Detect which cell encompasses the target text, then output its [X, Y] center coordinate. 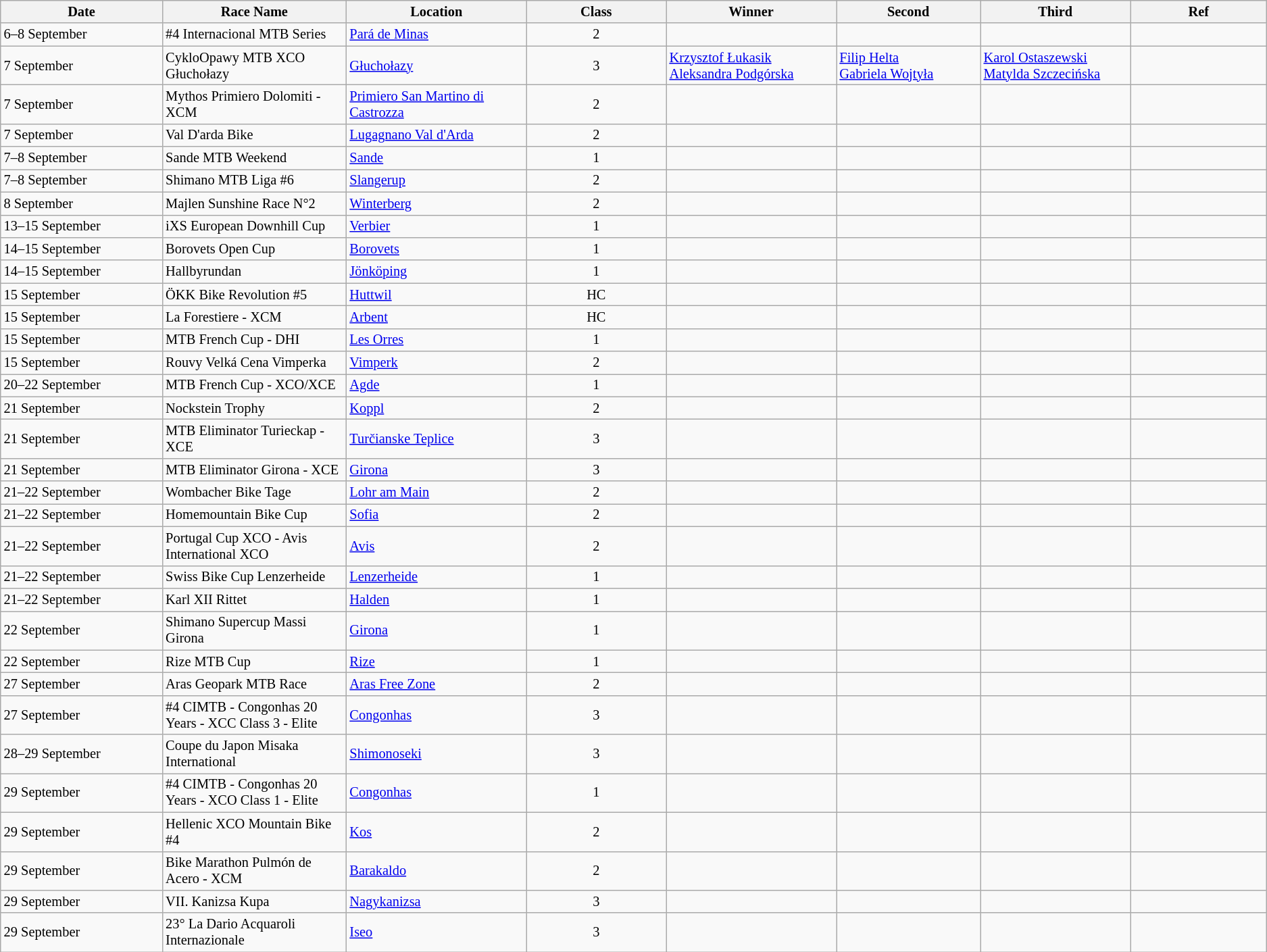
Huttwil [437, 295]
Wombacher Bike Tage [254, 493]
Arbent [437, 317]
Verbier [437, 226]
Second [908, 11]
Aras Geopark MTB Race [254, 684]
#4 CIMTB - Congonhas 20 Years - XCO Class 1 - Elite [254, 793]
Filip Helta Gabriela Wojtyła [908, 66]
Avis [437, 546]
Majlen Sunshine Race N°2 [254, 203]
Third [1055, 11]
La Forestiere - XCM [254, 317]
Winner [751, 11]
Aras Free Zone [437, 684]
20–22 September [82, 385]
CykloOpawy MTB XCO Głuchołazy [254, 66]
Race Name [254, 11]
Slangerup [437, 180]
#4 Internacional MTB Series [254, 34]
MTB Eliminator Turieckap - XCE [254, 439]
Nagykanizsa [437, 901]
Barakaldo [437, 871]
#4 CIMTB - Congonhas 20 Years - XCC Class 3 - Elite [254, 715]
Karl XII Rittet [254, 599]
Swiss Bike Cup Lenzerheide [254, 577]
28–29 September [82, 754]
Sofia [437, 515]
Głuchołazy [437, 66]
Portugal Cup XCO - Avis International XCO [254, 546]
Homemountain Bike Cup [254, 515]
Rize MTB Cup [254, 661]
Rouvy Velká Cena Vimperka [254, 363]
Shimano MTB Liga #6 [254, 180]
Pará de Minas [437, 34]
Halden [437, 599]
Turčianske Teplice [437, 439]
Sande [437, 158]
Borovets Open Cup [254, 249]
VII. Kanizsa Kupa [254, 901]
Koppl [437, 408]
Sande MTB Weekend [254, 158]
Class [596, 11]
Mythos Primiero Dolomiti - XCM [254, 104]
Vimperk [437, 363]
Bike Marathon Pulmón de Acero - XCM [254, 871]
Lenzerheide [437, 577]
Hallbyrundan [254, 272]
Ref [1199, 11]
13–15 September [82, 226]
Coupe du Japon Misaka International [254, 754]
ÖKK Bike Revolution #5 [254, 295]
8 September [82, 203]
Karol Ostaszewski Matylda Szczecińska [1055, 66]
Val D'arda Bike [254, 135]
Borovets [437, 249]
Location [437, 11]
Lohr am Main [437, 493]
iXS European Downhill Cup [254, 226]
Nockstein Trophy [254, 408]
Winterberg [437, 203]
Lugagnano Val d'Arda [437, 135]
6–8 September [82, 34]
Hellenic XCO Mountain Bike #4 [254, 832]
Primiero San Martino di Castrozza [437, 104]
Kos [437, 832]
23° La Dario Acquaroli Internazionale [254, 932]
Date [82, 11]
Agde [437, 385]
Jönköping [437, 272]
Krzysztof Łukasik Aleksandra Podgórska [751, 66]
Rize [437, 661]
Iseo [437, 932]
MTB French Cup - XCO/XCE [254, 385]
MTB Eliminator Girona - XCE [254, 470]
Shimonoseki [437, 754]
Shimano Supercup Massi Girona [254, 630]
MTB French Cup - DHI [254, 340]
Les Orres [437, 340]
